Capture the cell that displays the provided text and extract its (x, y) central coordinate. 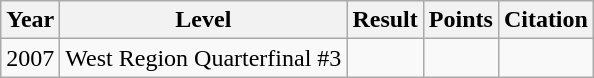
West Region Quarterfinal #3 (204, 58)
Points (460, 20)
2007 (30, 58)
Year (30, 20)
Level (204, 20)
Result (385, 20)
Citation (546, 20)
